Locate the cell with the specified text and output its [X, Y] center coordinate. 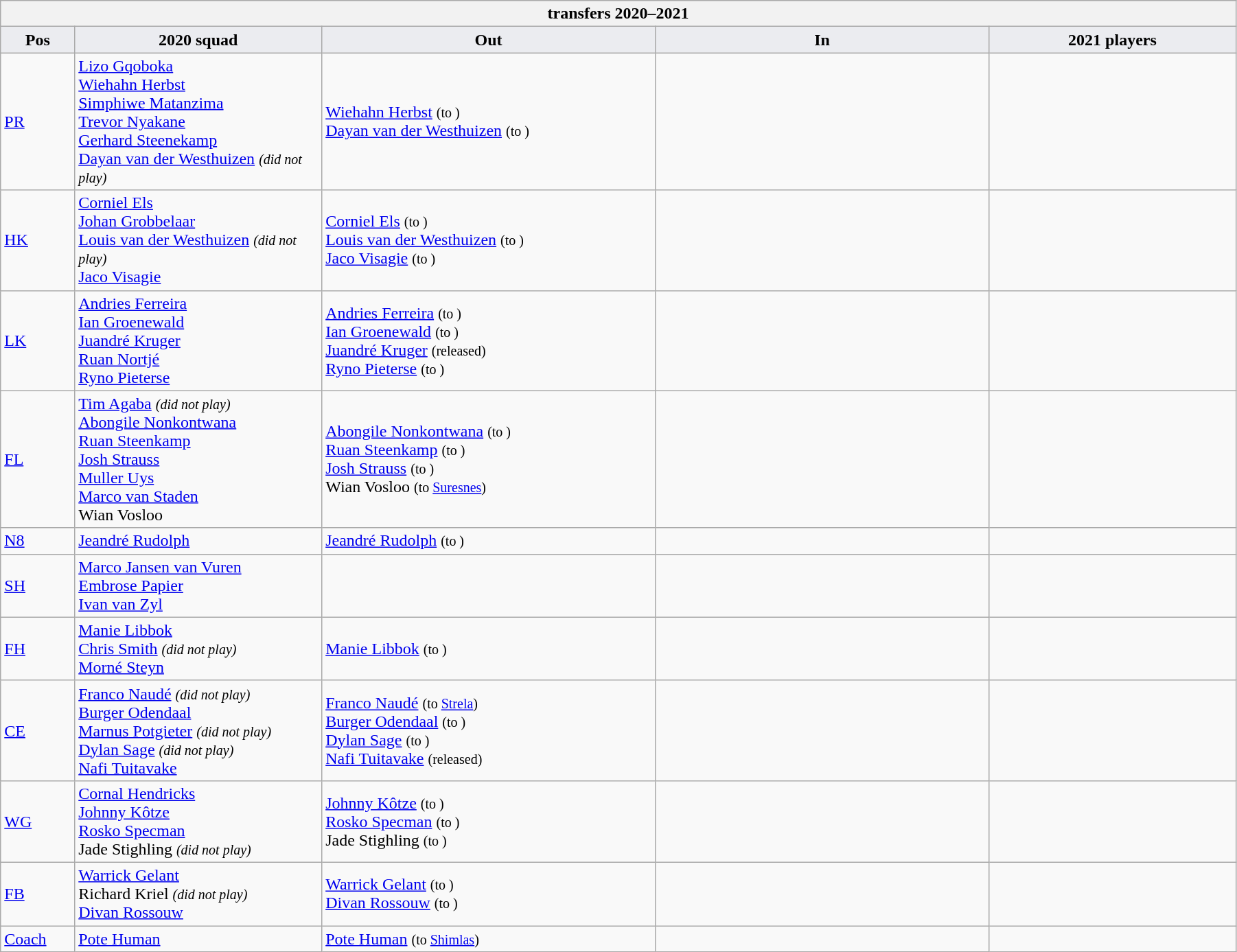
Pos [38, 40]
Coach [38, 938]
Andries Ferreira Ian Groenewald Juandré Kruger Ruan Nortjé Ryno Pieterse [198, 340]
Andries Ferreira (to ) Ian Groenewald (to ) Juandré Kruger (released) Ryno Pieterse (to ) [489, 340]
In [822, 40]
PR [38, 121]
2021 players [1112, 40]
Lizo Gqoboka Wiehahn Herbst Simphiwe Matanzima Trevor Nyakane Gerhard Steenekamp Dayan van der Westhuizen (did not play) [198, 121]
Manie Libbok Chris Smith (did not play) Morné Steyn [198, 649]
SH [38, 585]
Franco Naudé (to Strela) Burger Odendaal (to ) Dylan Sage (to ) Nafi Tuitavake (released) [489, 730]
FH [38, 649]
Out [489, 40]
Warrick Gelant Richard Kriel (did not play) Divan Rossouw [198, 894]
Johnny Kôtze (to ) Rosko Specman (to ) Jade Stighling (to ) [489, 821]
2020 squad [198, 40]
HK [38, 240]
Manie Libbok (to ) [489, 649]
Marco Jansen van Vuren Embrose Papier Ivan van Zyl [198, 585]
Franco Naudé (did not play) Burger Odendaal Marnus Potgieter (did not play) Dylan Sage (did not play) Nafi Tuitavake [198, 730]
FB [38, 894]
LK [38, 340]
Jeandré Rudolph [198, 541]
CE [38, 730]
Jeandré Rudolph (to ) [489, 541]
WG [38, 821]
Corniel Els Johan Grobbelaar Louis van der Westhuizen (did not play) Jaco Visagie [198, 240]
Corniel Els (to ) Louis van der Westhuizen (to ) Jaco Visagie (to ) [489, 240]
Warrick Gelant (to ) Divan Rossouw (to ) [489, 894]
Cornal Hendricks Johnny Kôtze Rosko Specman Jade Stighling (did not play) [198, 821]
Abongile Nonkontwana (to ) Ruan Steenkamp (to ) Josh Strauss (to ) Wian Vosloo (to Suresnes) [489, 459]
transfers 2020–2021 [618, 14]
Wiehahn Herbst (to ) Dayan van der Westhuizen (to ) [489, 121]
N8 [38, 541]
FL [38, 459]
Pote Human (to Shimlas) [489, 938]
Pote Human [198, 938]
Tim Agaba (did not play) Abongile Nonkontwana Ruan Steenkamp Josh Strauss Muller Uys Marco van Staden Wian Vosloo [198, 459]
